Detect which cell encompasses the target text, then output its (x, y) center coordinate. 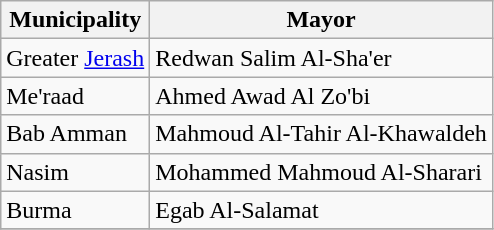
Bab Amman (76, 134)
Burma (76, 210)
Mayor (322, 20)
Ahmed Awad Al Zo'bi (322, 96)
Me'raad (76, 96)
Mahmoud Al-Tahir Al-Khawaldeh (322, 134)
Nasim (76, 172)
Greater Jerash (76, 58)
Mohammed Mahmoud Al-Sharari (322, 172)
Redwan Salim Al-Sha'er (322, 58)
Municipality (76, 20)
Egab Al-Salamat (322, 210)
